Identify which cell holds the provided text, then report its [x, y] central coordinate. 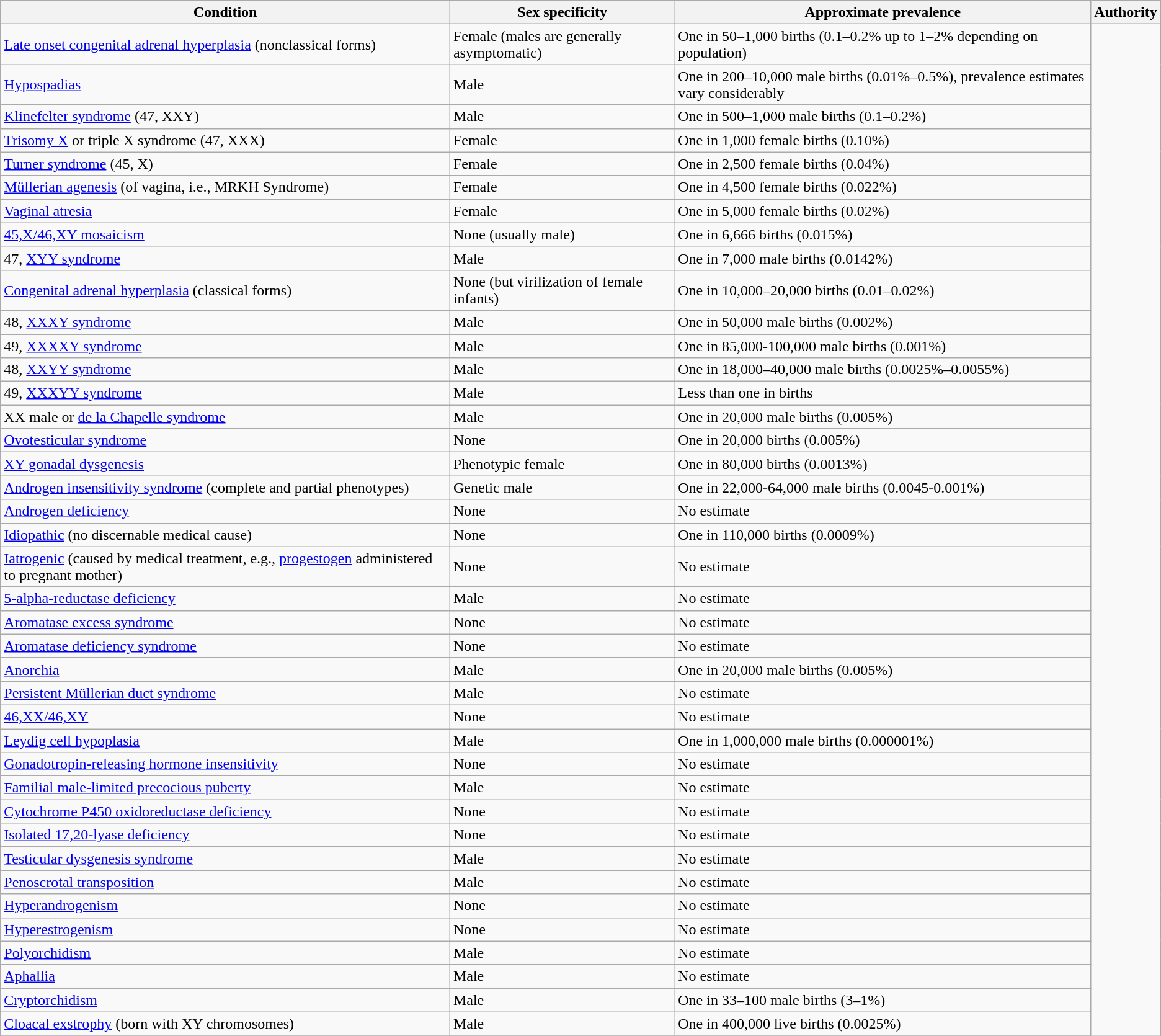
Genetic male [562, 488]
One in 33–100 male births (3–1%) [883, 1000]
Androgen deficiency [226, 511]
One in 200–10,000 male births (0.01%–0.5%), prevalence estimates vary considerably [883, 84]
One in 1,000,000 male births (0.000001%) [883, 740]
One in 2,500 female births (0.04%) [883, 164]
Testicular dysgenesis syndrome [226, 859]
One in 50–1,000 births (0.1–0.2% up to 1–2% depending on population) [883, 45]
Aromatase excess syndrome [226, 622]
Leydig cell hypoplasia [226, 740]
Gonadotropin-releasing hormone insensitivity [226, 764]
Isolated 17,20-lyase deficiency [226, 835]
Condition [226, 12]
Cytochrome P450 oxidoreductase deficiency [226, 811]
Sex specificity [562, 12]
One in 7,000 male births (0.0142%) [883, 258]
48, XXYY syndrome [226, 370]
One in 10,000–20,000 births (0.01–0.02%) [883, 290]
Penoscrotal transposition [226, 882]
One in 80,000 births (0.0013%) [883, 464]
One in 1,000 female births (0.10%) [883, 140]
46,XX/46,XY [226, 717]
5-alpha-reductase deficiency [226, 599]
One in 6,666 births (0.015%) [883, 234]
One in 85,000-100,000 male births (0.001%) [883, 346]
None (usually male) [562, 234]
Approximate prevalence [883, 12]
Ovotesticular syndrome [226, 440]
Trisomy X or triple X syndrome (47, XXX) [226, 140]
Aphallia [226, 976]
One in 20,000 births (0.005%) [883, 440]
Congenital adrenal hyperplasia (classical forms) [226, 290]
One in 22,000-64,000 male births (0.0045-0.001%) [883, 488]
One in 400,000 live births (0.0025%) [883, 1024]
Cloacal exstrophy (born with XY chromosomes) [226, 1024]
One in 5,000 female births (0.02%) [883, 211]
48, XXXY syndrome [226, 322]
Less than one in births [883, 393]
Müllerian agenesis (of vagina, i.e., MRKH Syndrome) [226, 187]
Late onset congenital adrenal hyperplasia (nonclassical forms) [226, 45]
Phenotypic female [562, 464]
Authority [1126, 12]
49, XXXXY syndrome [226, 346]
One in 110,000 births (0.0009%) [883, 535]
Female (males are generally asymptomatic) [562, 45]
47, XYY syndrome [226, 258]
Aromatase deficiency syndrome [226, 646]
49, XXXYY syndrome [226, 393]
Idiopathic (no discernable medical cause) [226, 535]
Turner syndrome (45, X) [226, 164]
XX male or de la Chapelle syndrome [226, 417]
45,X/46,XY mosaicism [226, 234]
Androgen insensitivity syndrome (complete and partial phenotypes) [226, 488]
Iatrogenic (caused by medical treatment, e.g., progestogen administered to pregnant mother) [226, 567]
Hypospadias [226, 84]
Familial male-limited precocious puberty [226, 788]
Vaginal atresia [226, 211]
Hyperandrogenism [226, 906]
One in 500–1,000 male births (0.1–0.2%) [883, 117]
Anorchia [226, 669]
One in 18,000–40,000 male births (0.0025%–0.0055%) [883, 370]
Hyperestrogenism [226, 929]
None (but virilization of female infants) [562, 290]
One in 50,000 male births (0.002%) [883, 322]
XY gonadal dysgenesis [226, 464]
Persistent Müllerian duct syndrome [226, 693]
Klinefelter syndrome (47, XXY) [226, 117]
One in 4,500 female births (0.022%) [883, 187]
Cryptorchidism [226, 1000]
Polyorchidism [226, 953]
